Return the (X, Y) coordinate for the center point of the cell that contains the specified text.  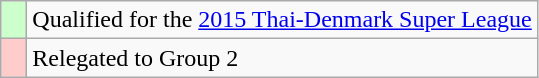
Qualified for the 2015 Thai-Denmark Super League (282, 20)
Relegated to Group 2 (282, 58)
